Search for the cell housing the specified text and yield its [X, Y] center coordinate. 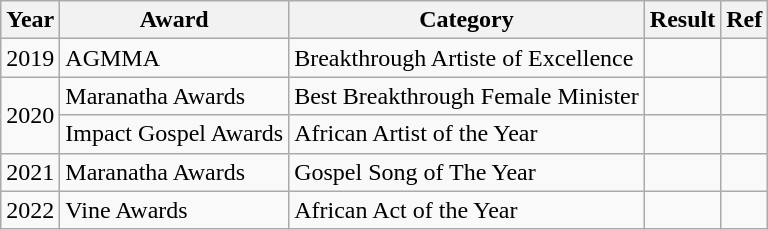
African Act of the Year [467, 210]
2019 [30, 58]
Category [467, 20]
AGMMA [174, 58]
Result [682, 20]
Best Breakthrough Female Minister [467, 96]
2020 [30, 115]
Vine Awards [174, 210]
2022 [30, 210]
Breakthrough Artiste of Excellence [467, 58]
Year [30, 20]
Impact Gospel Awards [174, 134]
African Artist of the Year [467, 134]
Ref [744, 20]
2021 [30, 172]
Gospel Song of The Year [467, 172]
Award [174, 20]
